Extract the (x, y) coordinate from the center of the cell holding the provided text.  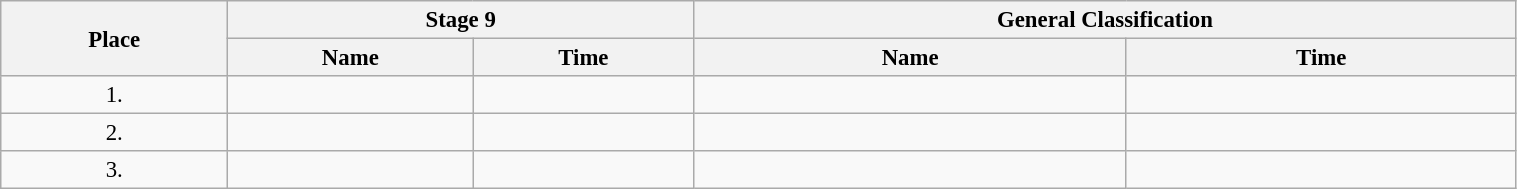
1. (114, 95)
3. (114, 170)
2. (114, 133)
Stage 9 (461, 20)
Place (114, 38)
General Classification (1105, 20)
